Scan for the cell matching the given text and deliver its (X, Y) coordinate at center. 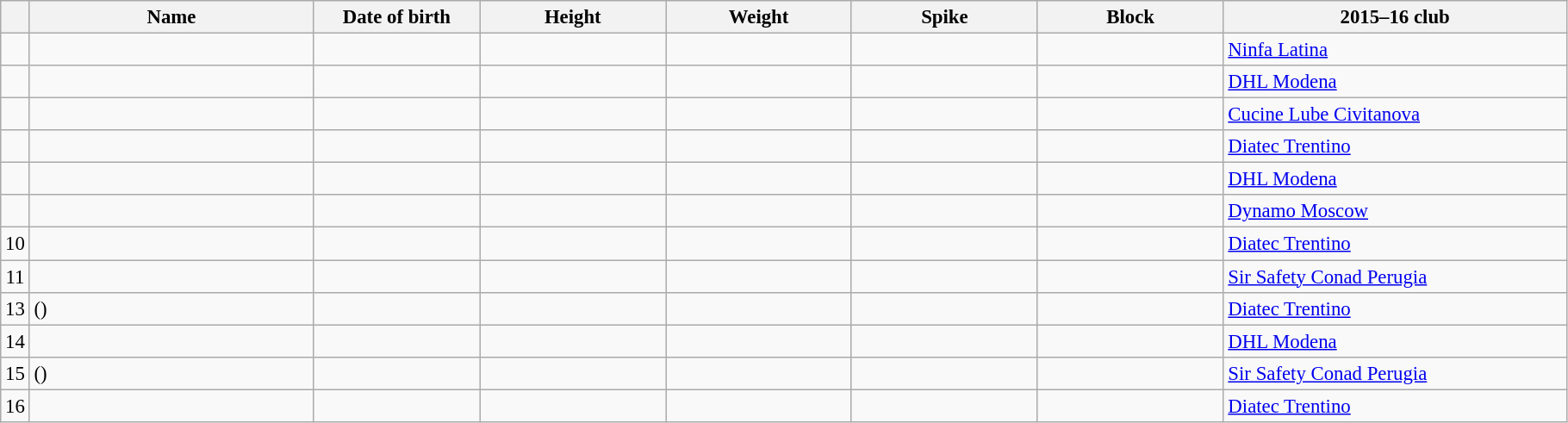
11 (16, 277)
14 (16, 341)
Weight (759, 17)
Spike (944, 17)
Ninfa Latina (1395, 50)
Date of birth (396, 17)
Name (171, 17)
Dynamo Moscow (1395, 211)
2015–16 club (1395, 17)
Block (1130, 17)
15 (16, 373)
Cucine Lube Civitanova (1395, 115)
10 (16, 244)
16 (16, 406)
Height (573, 17)
13 (16, 308)
